Pinpoint the cell where the given text exists, returning its [X, Y] midpoint coordinate. 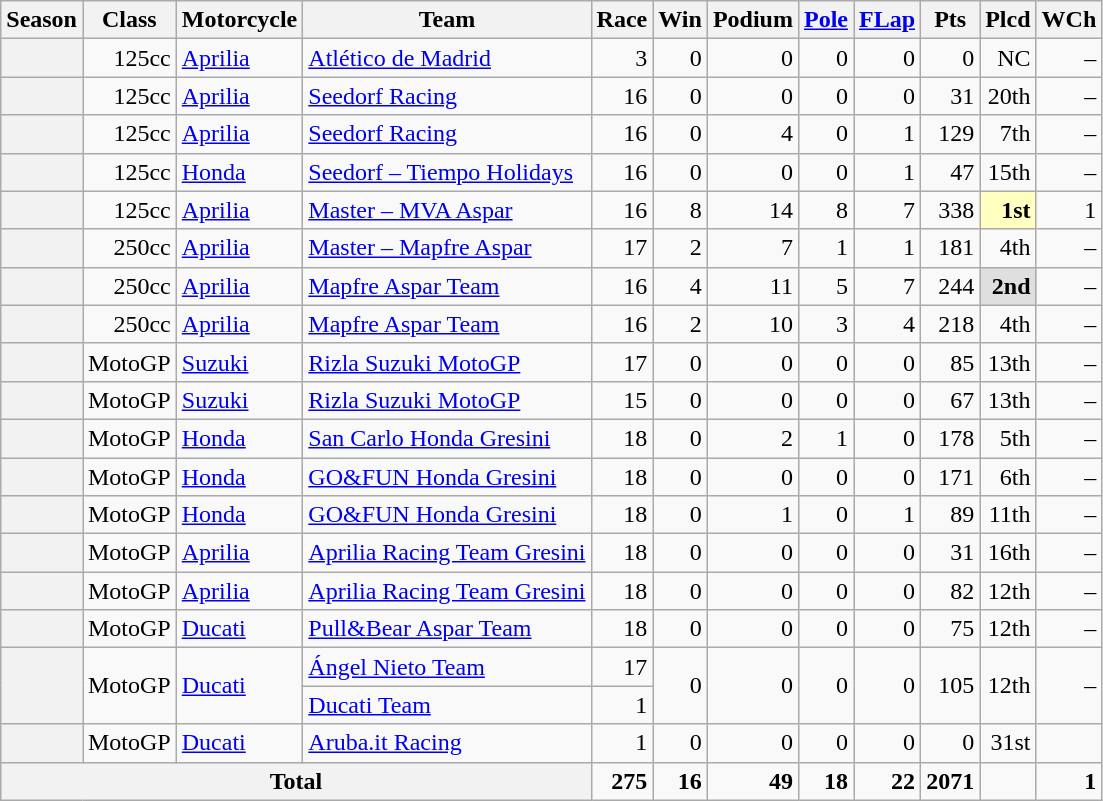
NC [1008, 58]
FLap [888, 20]
105 [950, 686]
7th [1008, 134]
22 [888, 781]
Master – Mapfre Aspar [447, 248]
11th [1008, 515]
5 [826, 286]
67 [950, 400]
Motorcycle [240, 20]
Plcd [1008, 20]
WCh [1069, 20]
244 [950, 286]
10 [752, 324]
Race [622, 20]
11 [752, 286]
47 [950, 172]
Win [680, 20]
Pull&Bear Aspar Team [447, 629]
85 [950, 362]
89 [950, 515]
Ducati Team [447, 705]
20th [1008, 96]
178 [950, 438]
6th [1008, 477]
5th [1008, 438]
Ángel Nieto Team [447, 667]
75 [950, 629]
Total [296, 781]
275 [622, 781]
181 [950, 248]
171 [950, 477]
218 [950, 324]
15th [1008, 172]
Seedorf – Tiempo Holidays [447, 172]
129 [950, 134]
Master – MVA Aspar [447, 210]
Season [42, 20]
Atlético de Madrid [447, 58]
31st [1008, 743]
Pole [826, 20]
Podium [752, 20]
San Carlo Honda Gresini [447, 438]
2nd [1008, 286]
Pts [950, 20]
Team [447, 20]
2071 [950, 781]
14 [752, 210]
Class [129, 20]
Aruba.it Racing [447, 743]
338 [950, 210]
15 [622, 400]
16th [1008, 553]
49 [752, 781]
82 [950, 591]
1st [1008, 210]
